Locate the cell with the specified text and output its (X, Y) center coordinate. 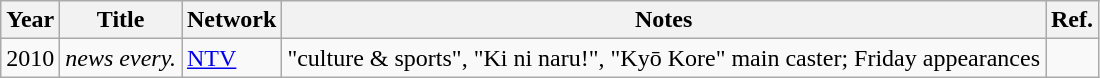
Title (121, 20)
NTV (232, 58)
"culture & sports", "Ki ni naru!", "Kyō Kore" main caster; Friday appearances (664, 58)
Year (30, 20)
Network (232, 20)
Ref. (1072, 20)
2010 (30, 58)
Notes (664, 20)
news every. (121, 58)
